Capture the cell that displays the provided text and extract its [x, y] central coordinate. 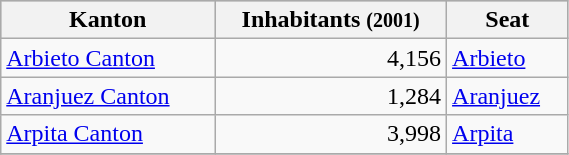
3,998 [331, 134]
4,156 [331, 58]
Aranjuez [508, 96]
Seat [508, 20]
Inhabitants (2001) [331, 20]
Aranjuez Canton [108, 96]
Arpita [508, 134]
Kanton [108, 20]
1,284 [331, 96]
Arbieto [508, 58]
Arpita Canton [108, 134]
Arbieto Canton [108, 58]
